Search for the cell housing the specified text and yield its (X, Y) center coordinate. 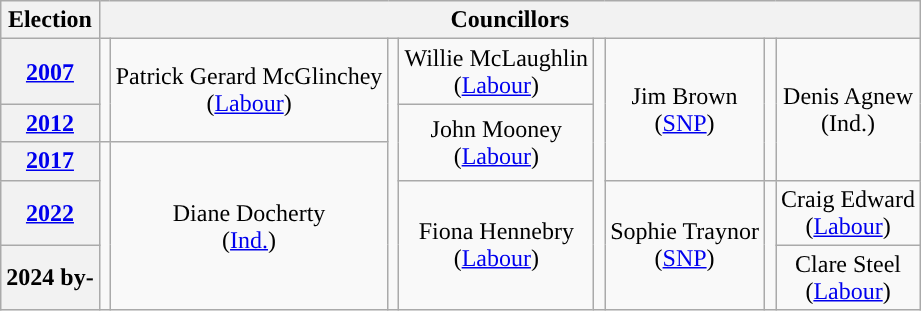
Sophie Traynor(SNP) (685, 245)
2012 (50, 123)
Clare Steel(Labour) (848, 278)
Willie McLaughlin(Labour) (496, 72)
Fiona Hennebry(Labour) (496, 245)
John Mooney(Labour) (496, 142)
2022 (50, 212)
Diane Docherty(Ind.) (249, 226)
2017 (50, 161)
Denis Agnew(Ind.) (848, 110)
Patrick Gerard McGlinchey(Labour) (249, 90)
Craig Edward(Labour) (848, 212)
2024 by- (50, 278)
Councillors (510, 20)
Jim Brown(SNP) (685, 110)
2007 (50, 72)
Election (50, 20)
